Return (x, y) of the center of cell containing provided text 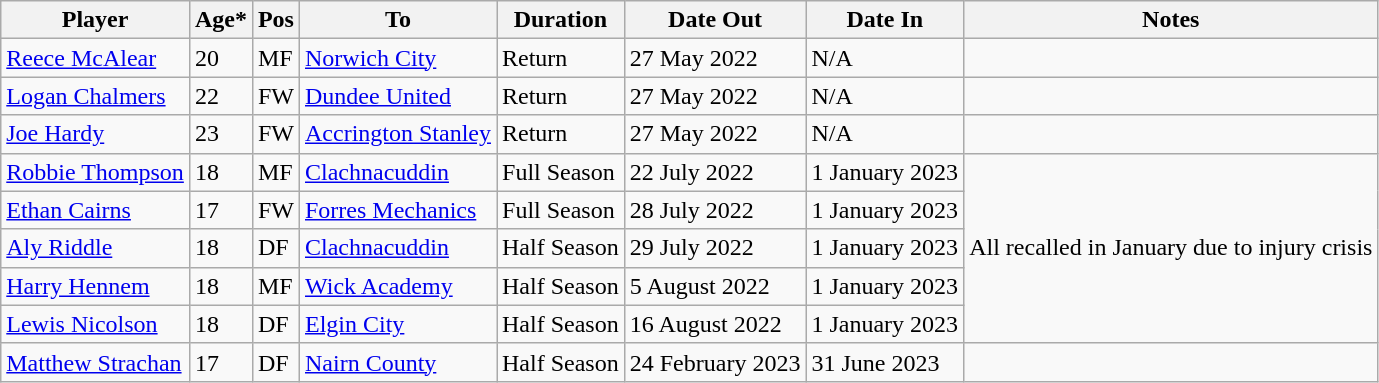
24 February 2023 (715, 362)
Player (96, 20)
Forres Mechanics (398, 210)
Aly Riddle (96, 248)
Notes (1171, 20)
Date In (885, 20)
28 July 2022 (715, 210)
All recalled in January due to injury crisis (1171, 248)
Matthew Strachan (96, 362)
Dundee United (398, 96)
Wick Academy (398, 286)
Robbie Thompson (96, 172)
22 (220, 96)
Age* (220, 20)
20 (220, 58)
Nairn County (398, 362)
Duration (560, 20)
Logan Chalmers (96, 96)
Pos (276, 20)
29 July 2022 (715, 248)
Harry Hennem (96, 286)
Reece McAlear (96, 58)
Norwich City (398, 58)
5 August 2022 (715, 286)
31 June 2023 (885, 362)
16 August 2022 (715, 324)
Ethan Cairns (96, 210)
Accrington Stanley (398, 134)
22 July 2022 (715, 172)
Elgin City (398, 324)
To (398, 20)
23 (220, 134)
Lewis Nicolson (96, 324)
Joe Hardy (96, 134)
Date Out (715, 20)
